Locate the cell with the specified text and output its (x, y) center coordinate. 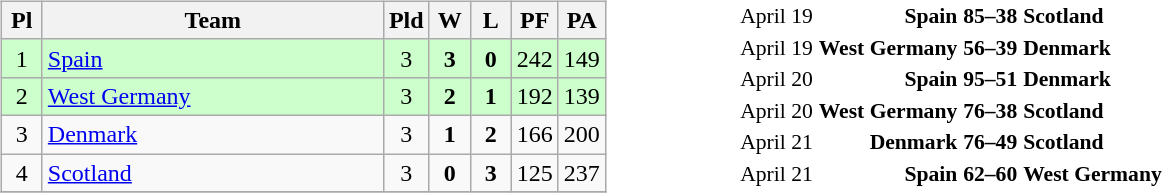
76–49 (990, 142)
95–51 (990, 79)
Pld (406, 20)
W (450, 20)
76–38 (990, 110)
Team (212, 20)
PA (582, 20)
4 (22, 173)
62–60 (990, 173)
149 (582, 58)
Pl (22, 20)
PF (534, 20)
237 (582, 173)
56–39 (990, 47)
166 (534, 134)
242 (534, 58)
200 (582, 134)
L (490, 20)
85–38 (990, 16)
125 (534, 173)
Scotland (212, 173)
192 (534, 96)
139 (582, 96)
